Detect which cell encompasses the target text, then output its (x, y) center coordinate. 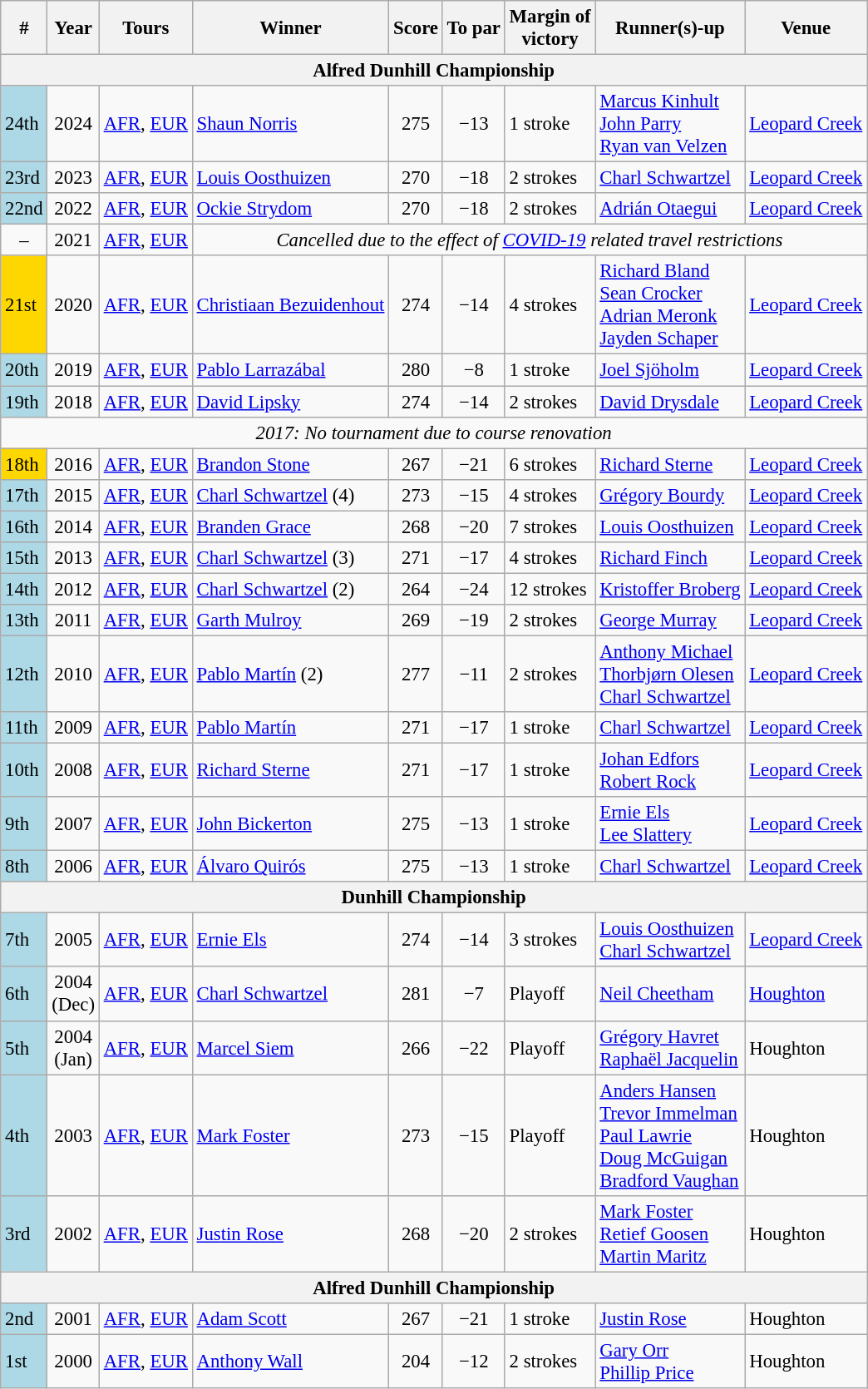
Margin ofvictory (550, 28)
7 strokes (550, 526)
2011 (73, 620)
4th (24, 1135)
Grégory Bourdy (670, 495)
Pablo Martín (2) (290, 674)
5th (24, 1048)
2013 (73, 558)
Christiaan Bezuidenhout (290, 306)
3rd (24, 1233)
Anthony Wall (290, 1361)
Ernie Els (290, 940)
2009 (73, 728)
2022 (73, 209)
2019 (73, 370)
2015 (73, 495)
Cancelled due to the effect of COVID-19 related travel restrictions (529, 240)
Joel Sjöholm (670, 370)
Tours (145, 28)
Anthony Michael Thorbjørn Olesen Charl Schwartzel (670, 674)
12th (24, 674)
18th (24, 464)
2016 (73, 464)
Richard Bland Sean Crocker Adrian Meronk Jayden Schaper (670, 306)
3 strokes (550, 940)
2012 (73, 589)
21st (24, 306)
John Bickerton (290, 823)
10th (24, 770)
Ockie Strydom (290, 209)
264 (416, 589)
269 (416, 620)
7th (24, 940)
19th (24, 402)
2023 (73, 178)
Pablo Larrazábal (290, 370)
Marcus Kinhult John Parry Ryan van Velzen (670, 124)
2002 (73, 1233)
22nd (24, 209)
15th (24, 558)
2010 (73, 674)
Mark Foster Retief Goosen Martin Maritz (670, 1233)
2003 (73, 1135)
2017: No tournament due to course renovation (434, 433)
8th (24, 867)
To par (474, 28)
12 strokes (550, 589)
Winner (290, 28)
Ernie Els Lee Slattery (670, 823)
Grégory Havret Raphaël Jacquelin (670, 1048)
Score (416, 28)
Charl Schwartzel (2) (290, 589)
1st (24, 1361)
2018 (73, 402)
2005 (73, 940)
14th (24, 589)
David Lipsky (290, 402)
Branden Grace (290, 526)
Richard Finch (670, 558)
2000 (73, 1361)
2nd (24, 1319)
2004(Dec) (73, 995)
2024 (73, 124)
−8 (474, 370)
Kristoffer Broberg (670, 589)
−22 (474, 1048)
20th (24, 370)
Adam Scott (290, 1319)
6th (24, 995)
9th (24, 823)
−19 (474, 620)
2004(Jan) (73, 1048)
24th (24, 124)
Garth Mulroy (290, 620)
Dunhill Championship (434, 897)
Venue (806, 28)
16th (24, 526)
277 (416, 674)
Brandon Stone (290, 464)
280 (416, 370)
Charl Schwartzel (4) (290, 495)
17th (24, 495)
Shaun Norris (290, 124)
266 (416, 1048)
Gary Orr Phillip Price (670, 1361)
Mark Foster (290, 1135)
– (24, 240)
Charl Schwartzel (3) (290, 558)
Adrián Otaegui (670, 209)
2006 (73, 867)
281 (416, 995)
Year (73, 28)
204 (416, 1361)
2007 (73, 823)
−7 (474, 995)
Louis Oosthuizen Charl Schwartzel (670, 940)
# (24, 28)
2021 (73, 240)
13th (24, 620)
11th (24, 728)
2014 (73, 526)
6 strokes (550, 464)
Anders Hansen Trevor Immelman Paul Lawrie Doug McGuigan Bradford Vaughan (670, 1135)
−11 (474, 674)
−24 (474, 589)
2001 (73, 1319)
−12 (474, 1361)
Johan Edfors Robert Rock (670, 770)
Álvaro Quirós (290, 867)
Neil Cheetham (670, 995)
George Murray (670, 620)
Marcel Siem (290, 1048)
2008 (73, 770)
Runner(s)-up (670, 28)
23rd (24, 178)
Pablo Martín (290, 728)
David Drysdale (670, 402)
2020 (73, 306)
